Scan for the cell matching the given text and deliver its [X, Y] coordinate at center. 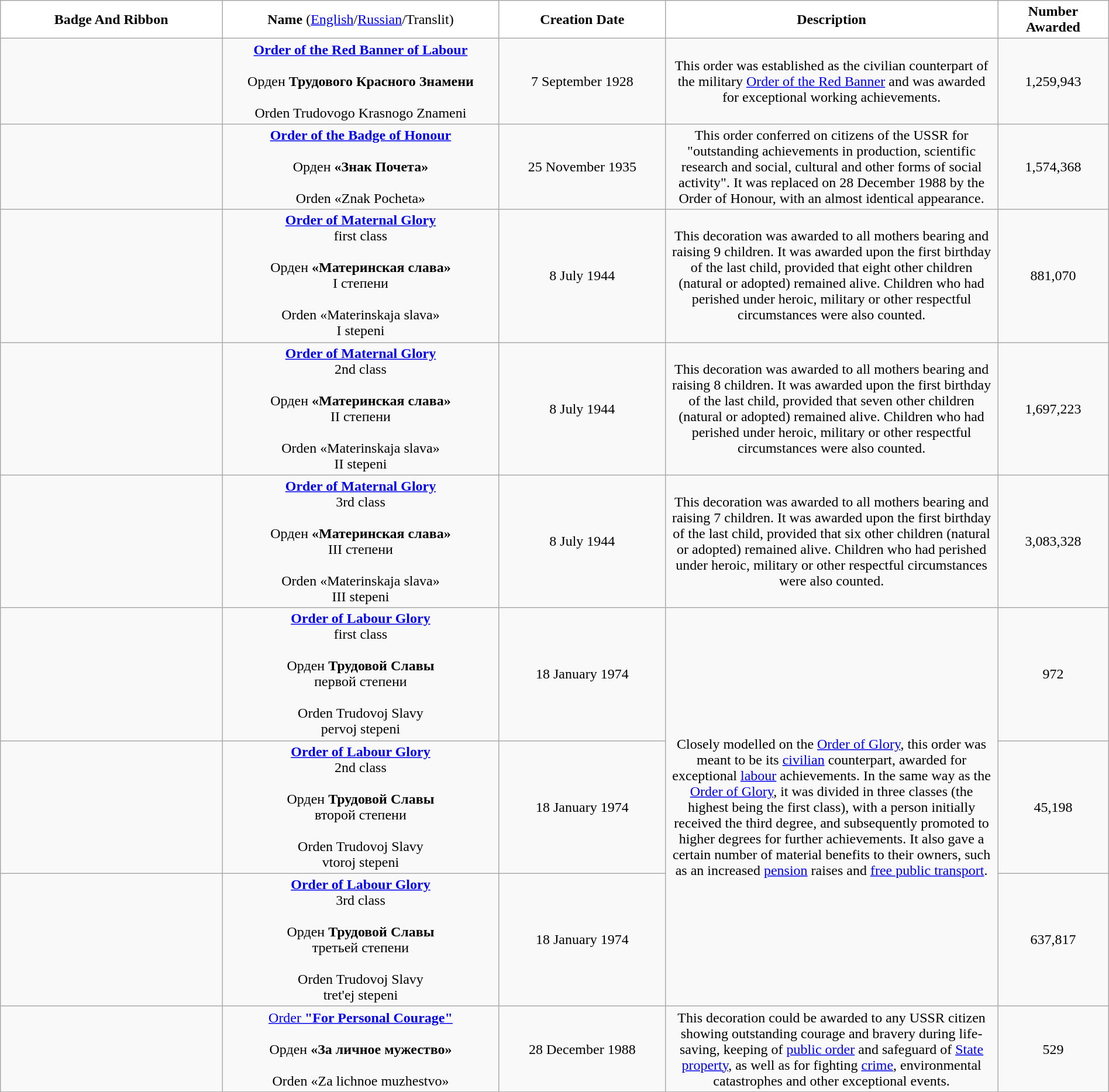
972 [1053, 674]
529 [1053, 1049]
3,083,328 [1053, 542]
25 November 1935 [582, 167]
Order of Labour Glory2nd classОрден Трудовой Славывторой степениOrden Trudovoj Slavyvtoroj stepeni [361, 807]
Number Awarded [1053, 20]
45,198 [1053, 807]
28 December 1988 [582, 1049]
1,259,943 [1053, 81]
This order was established as the civilian counterpart of the military Order of the Red Banner and was awarded for exceptional working achievements. [831, 81]
Order of Maternal Glory2nd classОрден «Материнская слава»II степениOrden «Materinskaja slava»II stepeni [361, 408]
Order of Maternal Glory3rd classОрден «Материнская слава»III степениOrden «Materinskaja slava»III stepeni [361, 542]
Creation Date [582, 20]
1,697,223 [1053, 408]
Order of the Red Banner of LabourОрден Трудового Красного ЗнамениOrden Trudovogo Krasnogo Znameni [361, 81]
Order of Labour Gloryfirst classОрден Трудовой Славыпервой степениOrden Trudovoj Slavypervoj stepeni [361, 674]
Order of Maternal Gloryfirst classОрден «Материнская слава»I степениOrden «Materinskaja slava»I stepeni [361, 276]
Order of Labour Glory3rd classОрден Трудовой Славытретьей степениOrden Trudovoj Slavytret'ej stepeni [361, 939]
7 September 1928 [582, 81]
Order of the Badge of HonourОрден «Знак Почета»Orden «Znak Pocheta» [361, 167]
Name (English/Russian/Translit) [361, 20]
881,070 [1053, 276]
Order "For Personal Courage"Орден «За личное мужество»Orden «Za lichnoe muzhestvo» [361, 1049]
Description [831, 20]
Badge And Ribbon [111, 20]
637,817 [1053, 939]
1,574,368 [1053, 167]
